Return (x, y) of the center of cell containing provided text 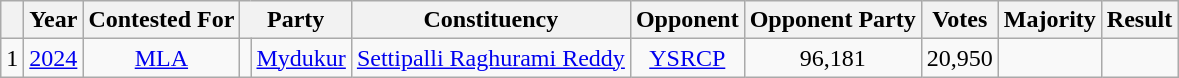
Opponent (687, 20)
YSRCP (687, 58)
Contested For (162, 20)
Mydukur (301, 58)
1 (12, 58)
Constituency (490, 20)
Party (296, 20)
20,950 (960, 58)
Opponent Party (832, 20)
Settipalli Raghurami Reddy (490, 58)
2024 (54, 58)
Result (1139, 20)
Majority (1050, 20)
Year (54, 20)
MLA (162, 58)
96,181 (832, 58)
Votes (960, 20)
